Search for the cell housing the specified text and yield its (x, y) center coordinate. 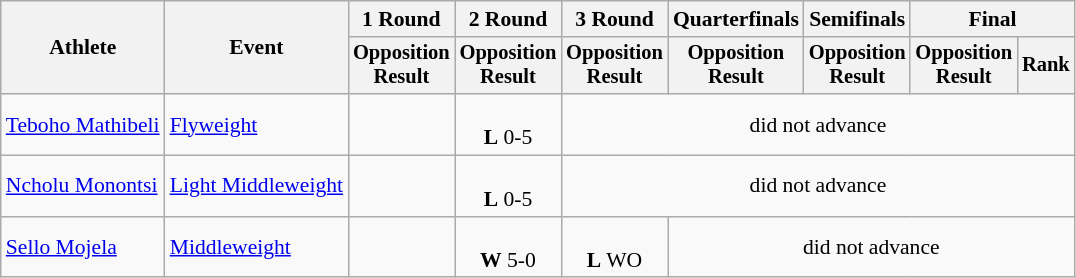
Flyweight (256, 124)
Sello Mojela (83, 248)
Final (992, 19)
Event (256, 48)
Teboho Mathibeli (83, 124)
Middleweight (256, 248)
Light Middleweight (256, 186)
Ncholu Monontsi (83, 186)
1 Round (402, 19)
W 5-0 (508, 248)
Athlete (83, 48)
Quarterfinals (736, 19)
3 Round (614, 19)
L WO (614, 248)
Rank (1046, 66)
2 Round (508, 19)
Semifinals (858, 19)
